Output the (X, Y) coordinate of the center of the cell containing the given text.  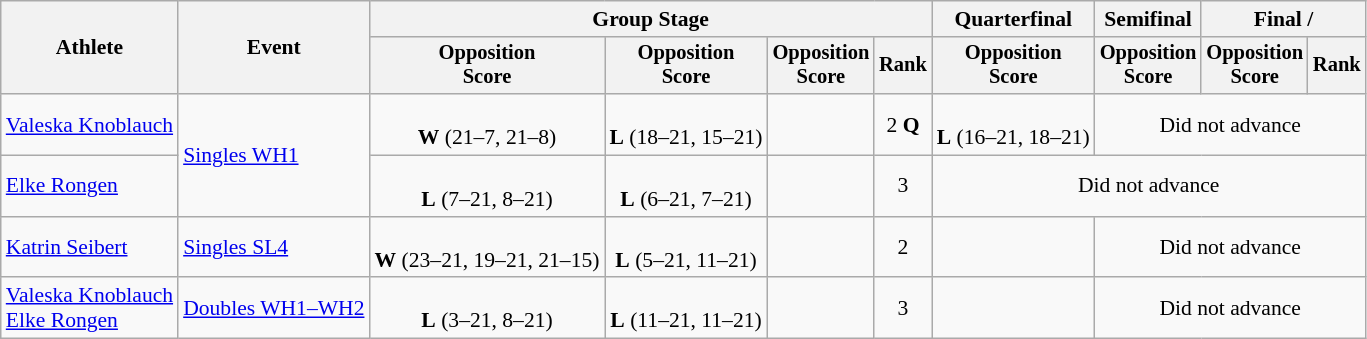
Doubles WH1–WH2 (274, 308)
L (18–21, 15–21) (686, 124)
L (11–21, 11–21) (686, 308)
Katrin Seibert (90, 248)
Athlete (90, 48)
L (6–21, 7–21) (686, 186)
Singles WH1 (274, 155)
2 Q (903, 124)
Event (274, 48)
W (23–21, 19–21, 21–15) (488, 248)
Final / (1283, 19)
Group Stage (651, 19)
L (7–21, 8–21) (488, 186)
W (21–7, 21–8) (488, 124)
2 (903, 248)
Quarterfinal (1014, 19)
L (5–21, 11–21) (686, 248)
Elke Rongen (90, 186)
Semifinal (1148, 19)
Valeska Knoblauch (90, 124)
Valeska KnoblauchElke Rongen (90, 308)
L (16–21, 18–21) (1014, 124)
L (3–21, 8–21) (488, 308)
Singles SL4 (274, 248)
